From the cell containing the given text, extract its center point as (x, y) coordinate. 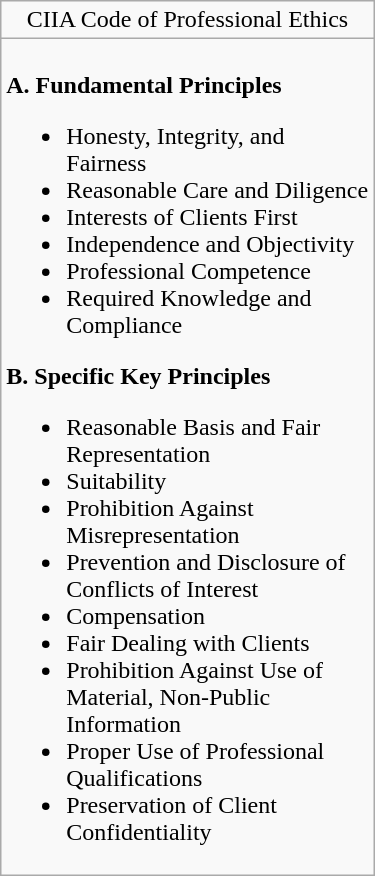
CIIA Code of Professional Ethics (188, 20)
